For the text-containing cell, return its midpoint in [X, Y] coordinate format. 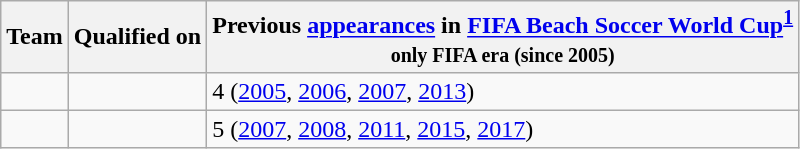
5 (2007, 2008, 2011, 2015, 2017) [503, 129]
Previous appearances in FIFA Beach Soccer World Cup1only FIFA era (since 2005) [503, 37]
Team [35, 37]
4 (2005, 2006, 2007, 2013) [503, 91]
Qualified on [137, 37]
